Provide the (X, Y) coordinate of the cell's center where the given text is located.  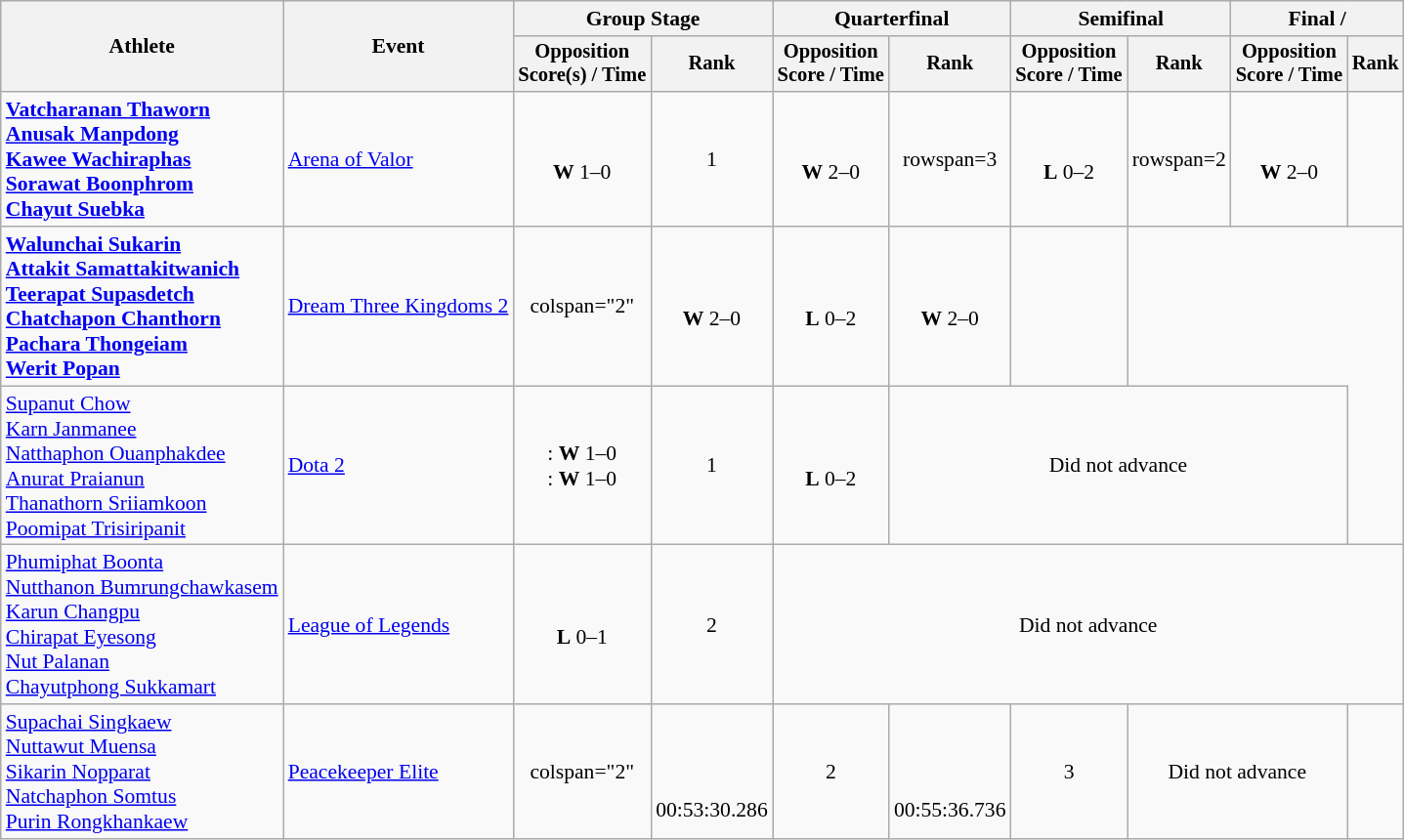
Supachai SingkaewNuttawut MuensaSikarin NopparatNatchaphon SomtusPurin Rongkhankaew (143, 772)
Walunchai SukarinAttakit SamattakitwanichTeerapat SupasdetchChatchapon ChanthornPachara ThongeiamWerit Popan (143, 307)
Supanut ChowKarn JanmaneeNatthaphon OuanphakdeeAnurat PraianunThanathorn SriiamkoonPoomipat Trisiripanit (143, 465)
Group Stage (643, 19)
Dream Three Kingdoms 2 (399, 307)
Quarterfinal (892, 19)
: W 1–0: W 1–0 (582, 465)
Event (399, 47)
League of Legends (399, 625)
Semifinal (1122, 19)
OppositionScore(s) / Time (582, 64)
rowspan=2 (1179, 159)
Athlete (143, 47)
Vatcharanan ThawornAnusak ManpdongKawee WachiraphasSorawat BoonphromChayut Suebka (143, 159)
W 1–0 (582, 159)
00:55:36.736 (950, 772)
3 (1069, 772)
Peacekeeper Elite (399, 772)
Dota 2 (399, 465)
00:53:30.286 (711, 772)
L 0–1 (582, 625)
Arena of Valor (399, 159)
Final / (1317, 19)
rowspan=3 (950, 159)
Phumiphat BoontaNutthanon BumrungchawkasemKarun ChangpuChirapat EyesongNut PalananChayutphong Sukkamart (143, 625)
